Pinpoint the cell where the given text exists, returning its (x, y) midpoint coordinate. 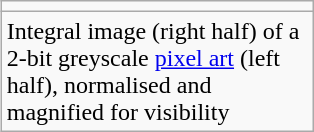
Integral image (right half) of a 2-bit greyscale pixel art (left half), normalised and magnified for visibility (157, 72)
